Identify which cell holds the provided text, then report its [X, Y] central coordinate. 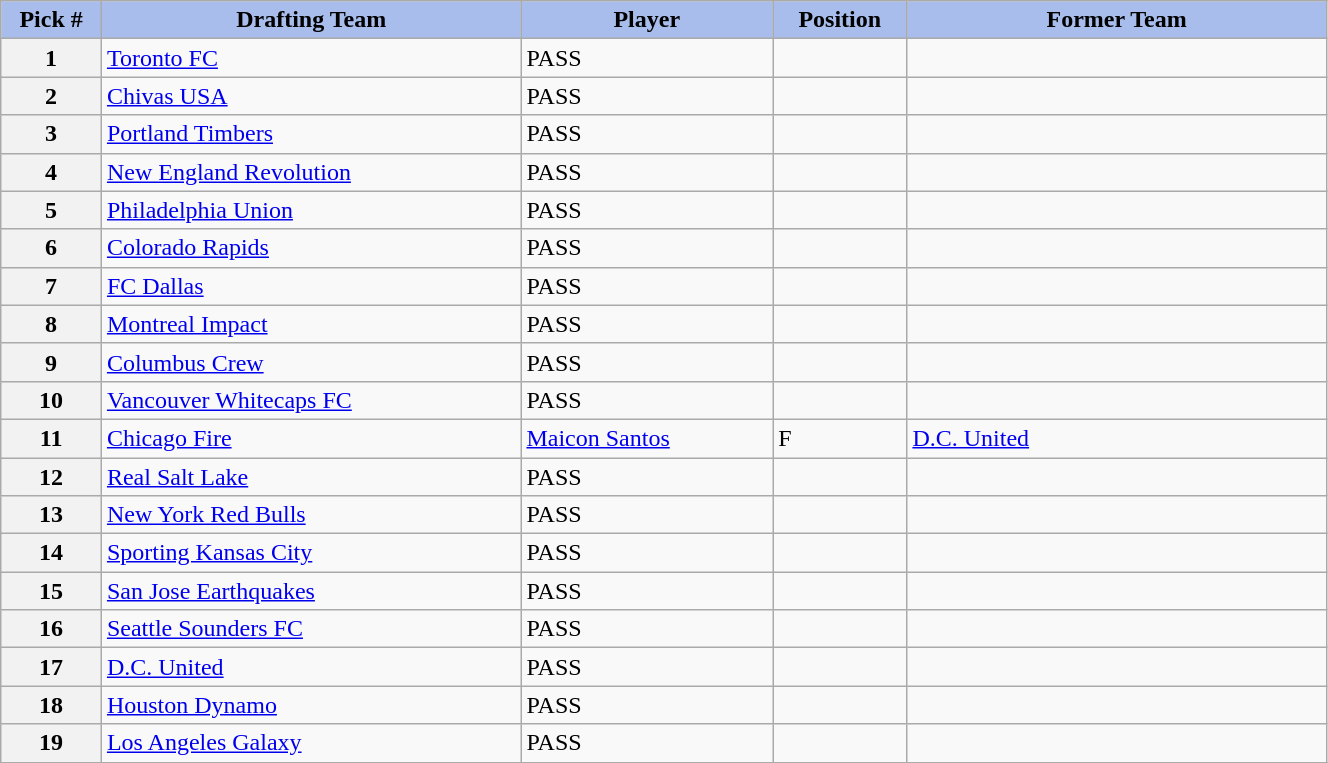
12 [52, 477]
Portland Timbers [311, 134]
Player [647, 20]
Colorado Rapids [311, 248]
Pick # [52, 20]
Columbus Crew [311, 362]
New York Red Bulls [311, 515]
F [840, 438]
10 [52, 400]
Position [840, 20]
Sporting Kansas City [311, 553]
Former Team [1117, 20]
New England Revolution [311, 172]
FC Dallas [311, 286]
Maicon Santos [647, 438]
9 [52, 362]
8 [52, 324]
Philadelphia Union [311, 210]
7 [52, 286]
Montreal Impact [311, 324]
Chicago Fire [311, 438]
17 [52, 667]
19 [52, 743]
5 [52, 210]
Toronto FC [311, 58]
4 [52, 172]
2 [52, 96]
3 [52, 134]
Real Salt Lake [311, 477]
11 [52, 438]
15 [52, 591]
San Jose Earthquakes [311, 591]
13 [52, 515]
16 [52, 629]
Los Angeles Galaxy [311, 743]
6 [52, 248]
Seattle Sounders FC [311, 629]
Houston Dynamo [311, 705]
1 [52, 58]
14 [52, 553]
Drafting Team [311, 20]
18 [52, 705]
Vancouver Whitecaps FC [311, 400]
Chivas USA [311, 96]
